Scan for the cell matching the given text and deliver its (x, y) coordinate at center. 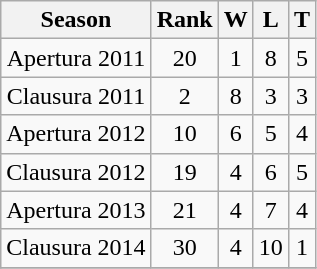
L (270, 20)
Apertura 2011 (76, 58)
30 (184, 248)
T (302, 20)
2 (184, 96)
20 (184, 58)
Clausura 2011 (76, 96)
Clausura 2012 (76, 172)
21 (184, 210)
Apertura 2013 (76, 210)
Season (76, 20)
Rank (184, 20)
Clausura 2014 (76, 248)
7 (270, 210)
W (236, 20)
19 (184, 172)
Apertura 2012 (76, 134)
